Scan for the cell matching the given text and deliver its [x, y] coordinate at center. 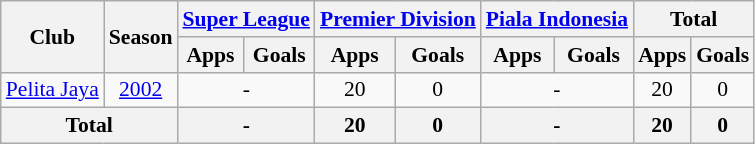
Season [141, 36]
Pelita Jaya [52, 90]
Premier Division [398, 19]
Super League [246, 19]
Piala Indonesia [557, 19]
Club [52, 36]
2002 [141, 90]
